Locate the cell with the specified text and output its (X, Y) center coordinate. 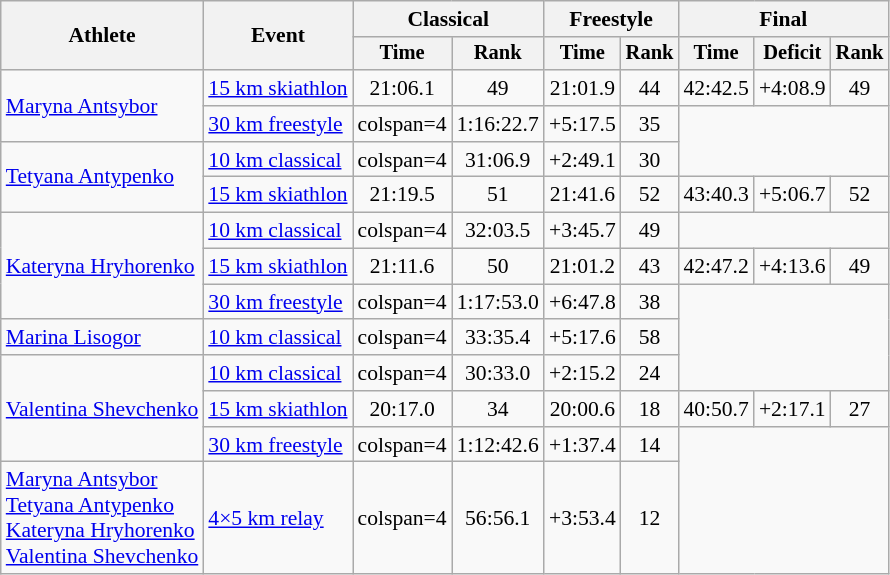
21:06.1 (402, 88)
Deficit (792, 54)
+1:37.4 (582, 445)
Tetyana Antypenko (102, 178)
+2:49.1 (582, 160)
21:11.6 (402, 267)
43:40.3 (716, 195)
Event (278, 36)
30:33.0 (498, 373)
56:56.1 (498, 518)
21:01.2 (582, 267)
20:00.6 (582, 409)
27 (860, 409)
+4:08.9 (792, 88)
12 (650, 518)
+5:17.5 (582, 124)
51 (498, 195)
Final (783, 19)
Athlete (102, 36)
38 (650, 302)
34 (498, 409)
+4:13.6 (792, 267)
1:12:42.6 (498, 445)
Valentina Shevchenko (102, 408)
1:17:53.0 (498, 302)
43 (650, 267)
30 (650, 160)
31:06.9 (498, 160)
14 (650, 445)
1:16:22.7 (498, 124)
+2:17.1 (792, 409)
+5:06.7 (792, 195)
42:42.5 (716, 88)
+6:47.8 (582, 302)
33:35.4 (498, 338)
50 (498, 267)
32:03.5 (498, 231)
Marina Lisogor (102, 338)
+3:45.7 (582, 231)
Freestyle (611, 19)
21:41.6 (582, 195)
21:19.5 (402, 195)
+3:53.4 (582, 518)
21:01.9 (582, 88)
24 (650, 373)
40:50.7 (716, 409)
18 (650, 409)
35 (650, 124)
Maryna AntsyborTetyana AntypenkoKateryna HryhorenkoValentina Shevchenko (102, 518)
+5:17.6 (582, 338)
44 (650, 88)
Classical (448, 19)
Kateryna Hryhorenko (102, 266)
4×5 km relay (278, 518)
58 (650, 338)
20:17.0 (402, 409)
42:47.2 (716, 267)
+2:15.2 (582, 373)
Maryna Antsybor (102, 106)
